From the cell containing the given text, extract its center point as [X, Y] coordinate. 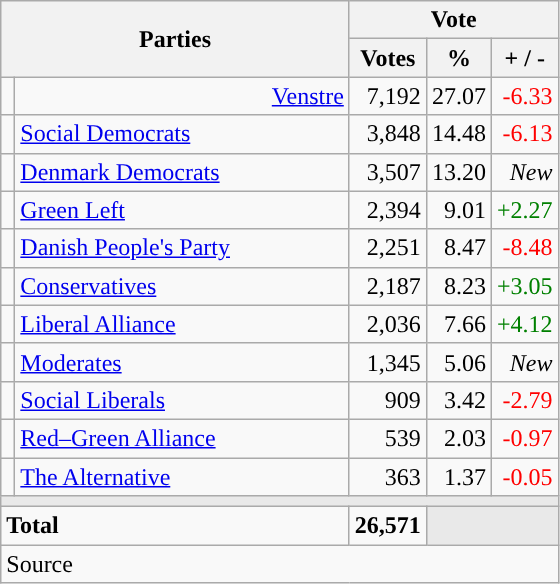
Vote [454, 20]
The Alternative [182, 477]
8.23 [458, 286]
3,848 [388, 134]
% [458, 58]
2,036 [388, 324]
-8.48 [524, 248]
3,507 [388, 172]
Red–Green Alliance [182, 438]
Denmark Democrats [182, 172]
Liberal Alliance [182, 324]
9.01 [458, 210]
3.42 [458, 400]
8.47 [458, 248]
Moderates [182, 362]
Total [176, 526]
-0.97 [524, 438]
2,251 [388, 248]
+ / - [524, 58]
Parties [176, 39]
Votes [388, 58]
Green Left [182, 210]
5.06 [458, 362]
13.20 [458, 172]
-2.79 [524, 400]
1,345 [388, 362]
909 [388, 400]
-6.33 [524, 96]
Venstre [182, 96]
-6.13 [524, 134]
2.03 [458, 438]
2,187 [388, 286]
+2.27 [524, 210]
+3.05 [524, 286]
2,394 [388, 210]
+4.12 [524, 324]
-0.05 [524, 477]
Social Liberals [182, 400]
Danish People's Party [182, 248]
539 [388, 438]
Source [280, 564]
7,192 [388, 96]
7.66 [458, 324]
Social Democrats [182, 134]
27.07 [458, 96]
26,571 [388, 526]
1.37 [458, 477]
14.48 [458, 134]
363 [388, 477]
Conservatives [182, 286]
